Capture the cell that displays the provided text and extract its [X, Y] central coordinate. 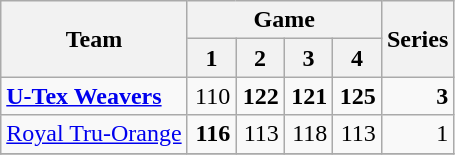
118 [308, 134]
4 [358, 58]
Series [417, 39]
Team [94, 39]
Royal Tru-Orange [94, 134]
Game [284, 20]
116 [212, 134]
110 [212, 96]
125 [358, 96]
U-Tex Weavers [94, 96]
121 [308, 96]
2 [260, 58]
122 [260, 96]
